Pinpoint the cell where the given text exists, returning its [x, y] midpoint coordinate. 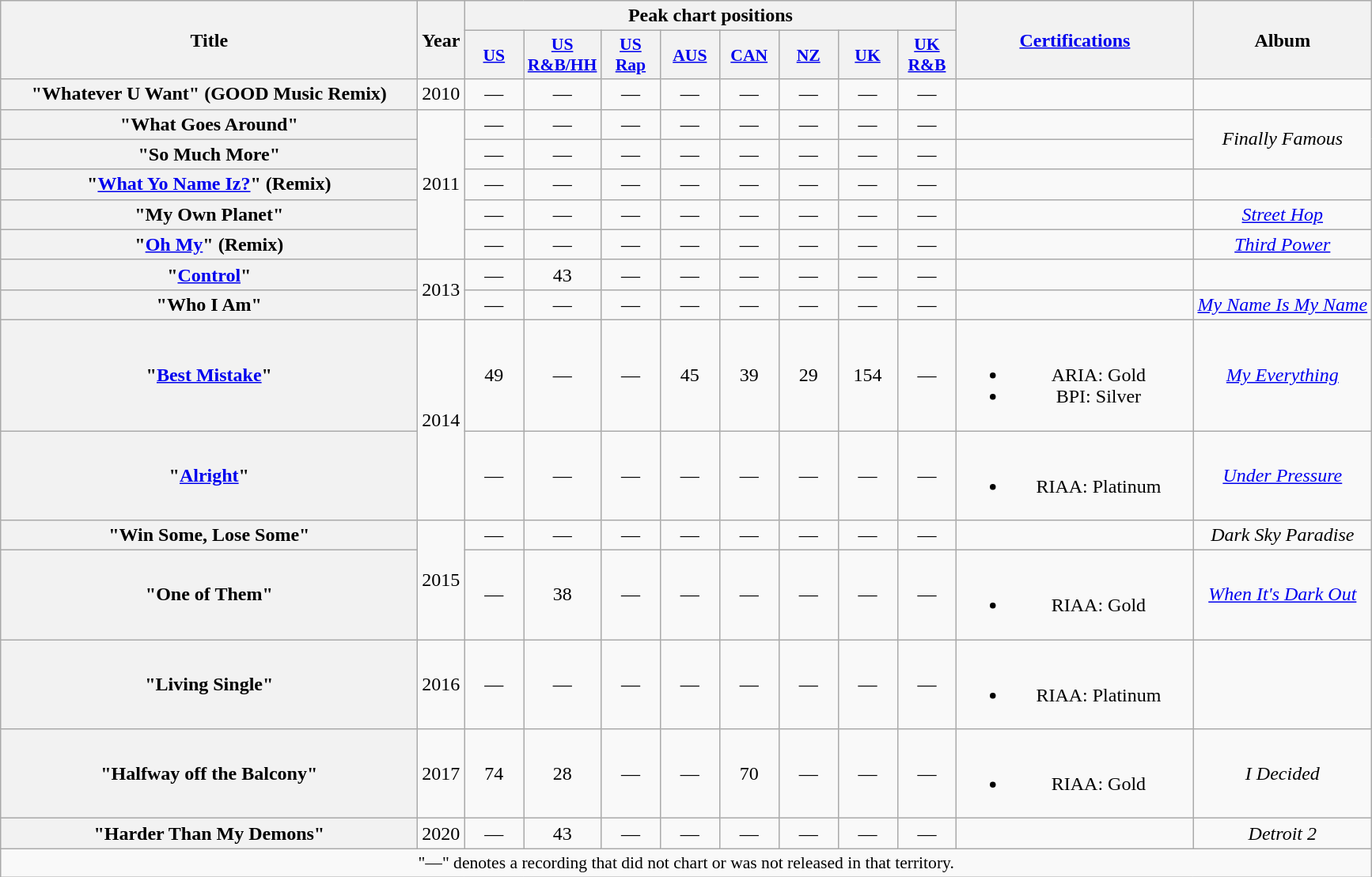
39 [749, 375]
"Alright" [209, 474]
Year [442, 40]
I Decided [1283, 773]
USR&B/HH [563, 55]
29 [809, 375]
AUS [690, 55]
28 [563, 773]
74 [494, 773]
My Name Is My Name [1283, 304]
"One of Them" [209, 595]
"Oh My" (Remix) [209, 244]
2016 [442, 685]
"Halfway off the Balcony" [209, 773]
Album [1283, 40]
Third Power [1283, 244]
70 [749, 773]
UKR&B [927, 55]
US [494, 55]
Peak chart positions [711, 16]
Certifications [1074, 40]
2020 [442, 834]
"What Yo Name Iz?" (Remix) [209, 184]
"Whatever U Want" (GOOD Music Remix) [209, 94]
"My Own Planet" [209, 214]
38 [563, 595]
Street Hop [1283, 214]
2015 [442, 580]
2011 [442, 184]
"Who I Am" [209, 304]
2010 [442, 94]
2014 [442, 419]
"Living Single" [209, 685]
49 [494, 375]
CAN [749, 55]
NZ [809, 55]
USRap [630, 55]
"So Much More" [209, 154]
"What Goes Around" [209, 124]
"Control" [209, 274]
2017 [442, 773]
My Everything [1283, 375]
Detroit 2 [1283, 834]
45 [690, 375]
"Harder Than My Demons" [209, 834]
Title [209, 40]
154 [867, 375]
"Win Some, Lose Some" [209, 535]
UK [867, 55]
ARIA: GoldBPI: Silver [1074, 375]
Dark Sky Paradise [1283, 535]
"Best Mistake" [209, 375]
When It's Dark Out [1283, 595]
Under Pressure [1283, 474]
Finally Famous [1283, 139]
"—" denotes a recording that did not chart or was not released in that territory. [687, 863]
2013 [442, 289]
